Pinpoint the cell where the given text exists, returning its (X, Y) midpoint coordinate. 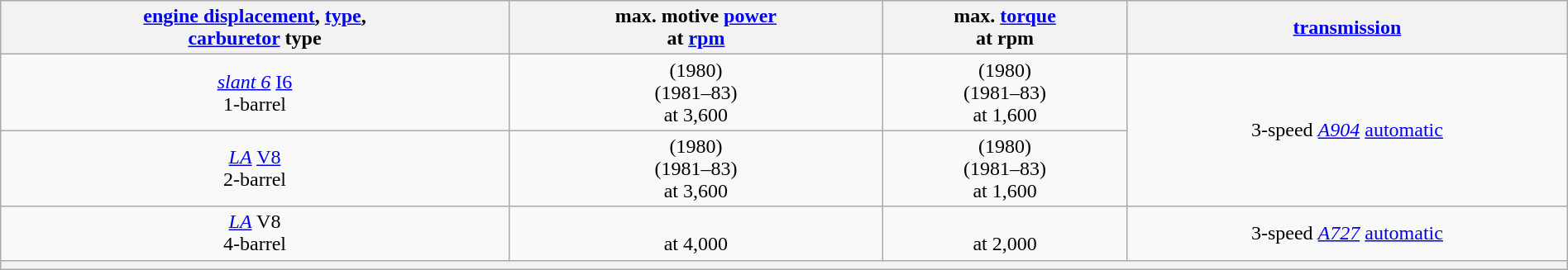
LA V84-barrel (255, 233)
max. motive powerat rpm (696, 28)
max. torqueat rpm (1006, 28)
slant 6 I61-barrel (255, 92)
engine displacement, type,carburetor type (255, 28)
transmission (1348, 28)
3-speed A727 automatic (1348, 233)
3-speed A904 automatic (1348, 130)
at 2,000 (1006, 233)
LA V82-barrel (255, 168)
at 4,000 (696, 233)
